Return (x, y) of the center of cell containing provided text 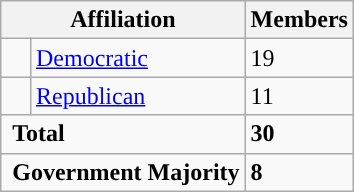
Government Majority (123, 172)
Democratic (138, 58)
Republican (138, 96)
30 (299, 134)
Total (123, 134)
Affiliation (123, 20)
Members (299, 20)
8 (299, 172)
19 (299, 58)
11 (299, 96)
